Find where the given text appears and provide that cell's center as [x, y] coordinate. 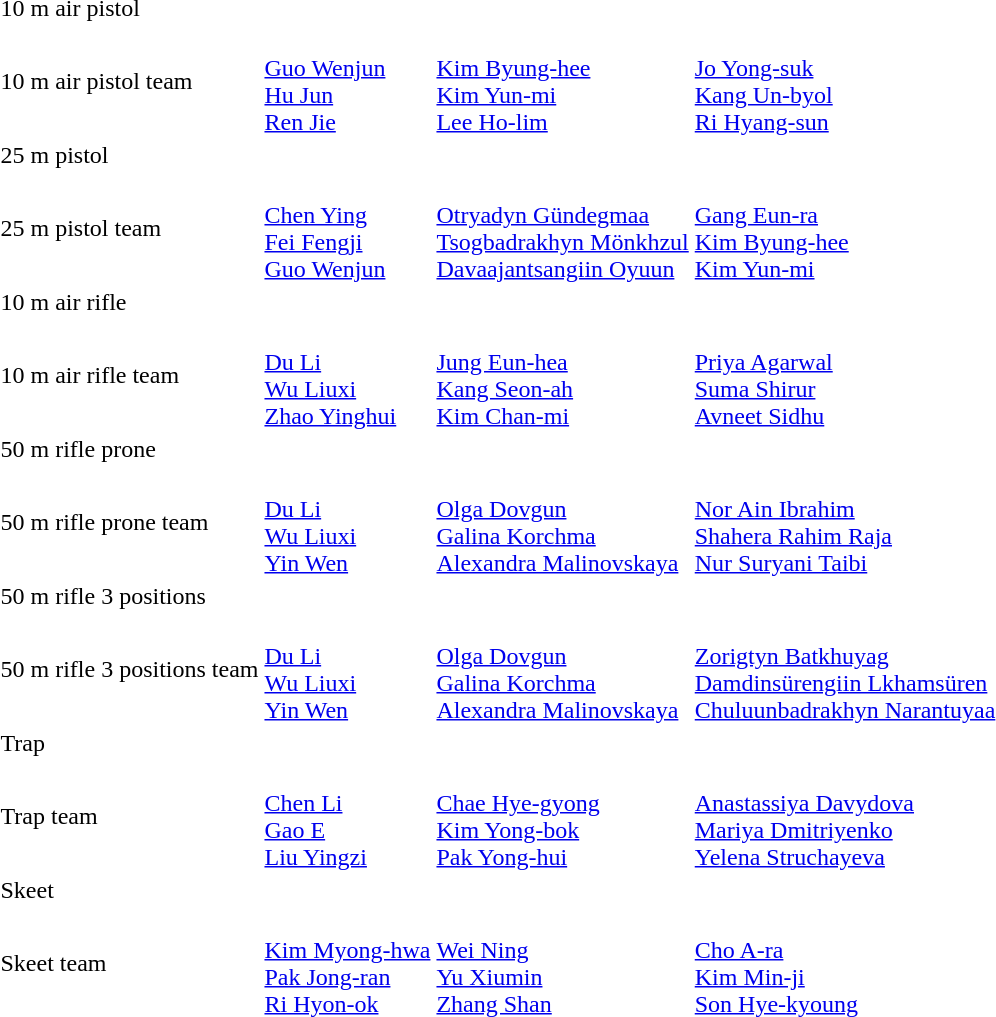
Jung Eun-heaKang Seon-ahKim Chan-mi [562, 376]
Otryadyn GündegmaaTsogbadrakhyn MönkhzulDavaajantsangiin Oyuun [562, 228]
Chen YingFei FengjiGuo Wenjun [348, 228]
Chae Hye-gyongKim Yong-bokPak Yong-hui [562, 816]
Chen LiGao ELiu Yingzi [348, 816]
Guo WenjunHu JunRen Jie [348, 82]
Kim Byung-heeKim Yun-miLee Ho-lim [562, 82]
Du LiWu LiuxiZhao Yinghui [348, 376]
